Locate the cell with the specified text and output its (X, Y) center coordinate. 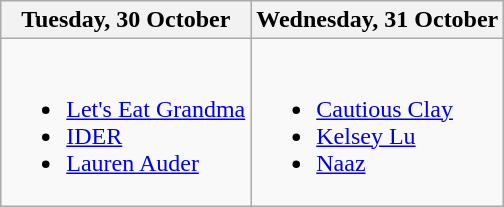
Let's Eat GrandmaIDERLauren Auder (126, 122)
Tuesday, 30 October (126, 20)
Cautious ClayKelsey LuNaaz (378, 122)
Wednesday, 31 October (378, 20)
